Search for the cell housing the specified text and yield its [X, Y] center coordinate. 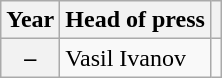
Vasil Ivanov [136, 58]
Head of press [136, 20]
– [30, 58]
Year [30, 20]
